Determine the [x, y] coordinate at the center of the cell enclosing the given text.  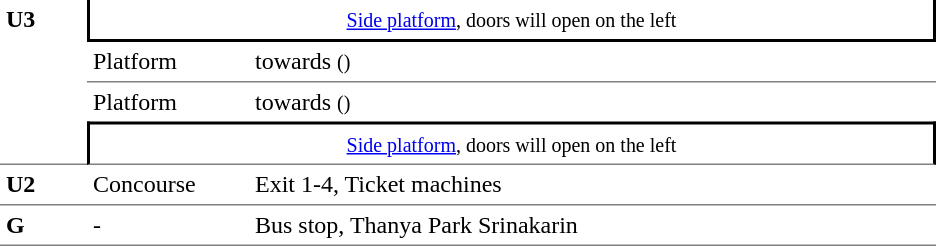
- [168, 226]
U2 [44, 185]
Exit 1-4, Ticket machines [592, 185]
Concourse [168, 185]
U3 [44, 82]
G [44, 226]
Bus stop, Thanya Park Srinakarin [592, 226]
